Find where the given text appears and provide that cell's center as [X, Y] coordinate. 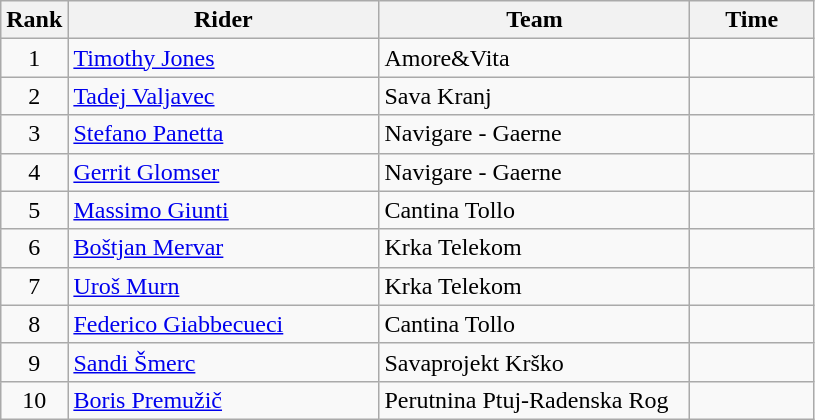
Timothy Jones [224, 58]
Tadej Valjavec [224, 96]
3 [34, 134]
10 [34, 400]
Federico Giabbecueci [224, 324]
Rider [224, 20]
9 [34, 362]
2 [34, 96]
5 [34, 210]
Gerrit Glomser [224, 172]
Boris Premužič [224, 400]
4 [34, 172]
Time [752, 20]
Boštjan Mervar [224, 248]
6 [34, 248]
Stefano Panetta [224, 134]
Perutnina Ptuj-Radenska Rog [534, 400]
1 [34, 58]
Uroš Murn [224, 286]
7 [34, 286]
Sandi Šmerc [224, 362]
Massimo Giunti [224, 210]
8 [34, 324]
Rank [34, 20]
Team [534, 20]
Savaprojekt Krško [534, 362]
Sava Kranj [534, 96]
Amore&Vita [534, 58]
